Locate the cell with the specified text and output its (x, y) center coordinate. 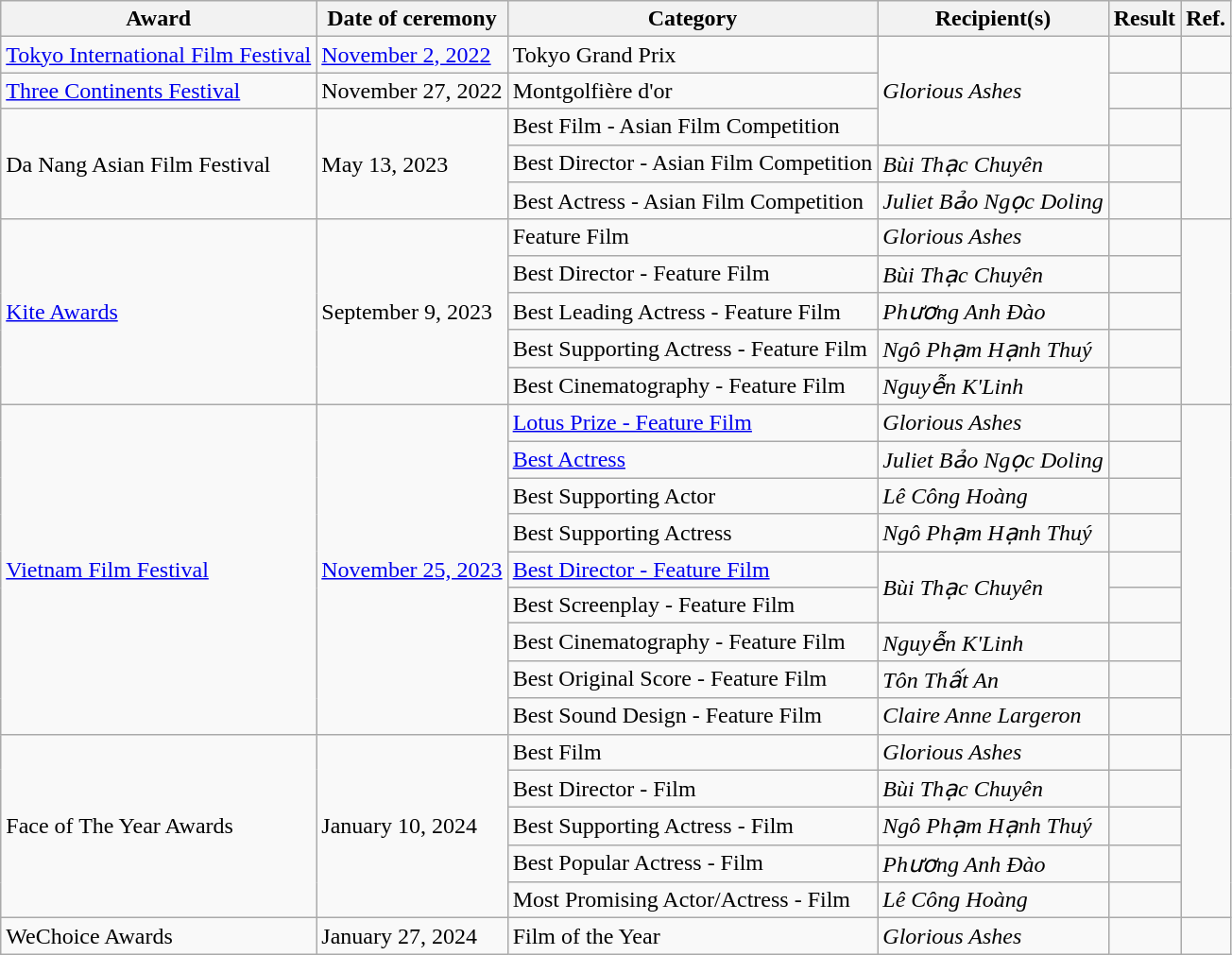
Feature Film (693, 237)
November 27, 2022 (412, 91)
November 25, 2023 (412, 569)
Da Nang Asian Film Festival (159, 164)
Recipient(s) (993, 19)
Face of The Year Awards (159, 826)
Best Supporting Actor (693, 496)
January 10, 2024 (412, 826)
Most Promising Actor/Actress - Film (693, 900)
Tokyo International Film Festival (159, 55)
Best Film (693, 752)
Claire Anne Largeron (993, 716)
Best Actress (693, 459)
Category (693, 19)
Best Popular Actress - Film (693, 863)
Best Supporting Actress (693, 533)
November 2, 2022 (412, 55)
Ref. (1206, 19)
Film of the Year (693, 936)
Best Actress - Asian Film Competition (693, 201)
Best Original Score - Feature Film (693, 679)
Three Continents Festival (159, 91)
January 27, 2024 (412, 936)
Vietnam Film Festival (159, 569)
Best Supporting Actress - Feature Film (693, 349)
Best Supporting Actress - Film (693, 827)
Date of ceremony (412, 19)
Tokyo Grand Prix (693, 55)
WeChoice Awards (159, 936)
Lotus Prize - Feature Film (693, 422)
Montgolfière d'or (693, 91)
Kite Awards (159, 312)
Best Screenplay - Feature Film (693, 605)
Best Sound Design - Feature Film (693, 716)
Best Director - Film (693, 789)
May 13, 2023 (412, 164)
Best Director - Asian Film Competition (693, 163)
Tôn Thất An (993, 679)
Best Film - Asian Film Competition (693, 127)
Award (159, 19)
Result (1144, 19)
September 9, 2023 (412, 312)
Best Leading Actress - Feature Film (693, 312)
